Find where the given text appears and provide that cell's center as [x, y] coordinate. 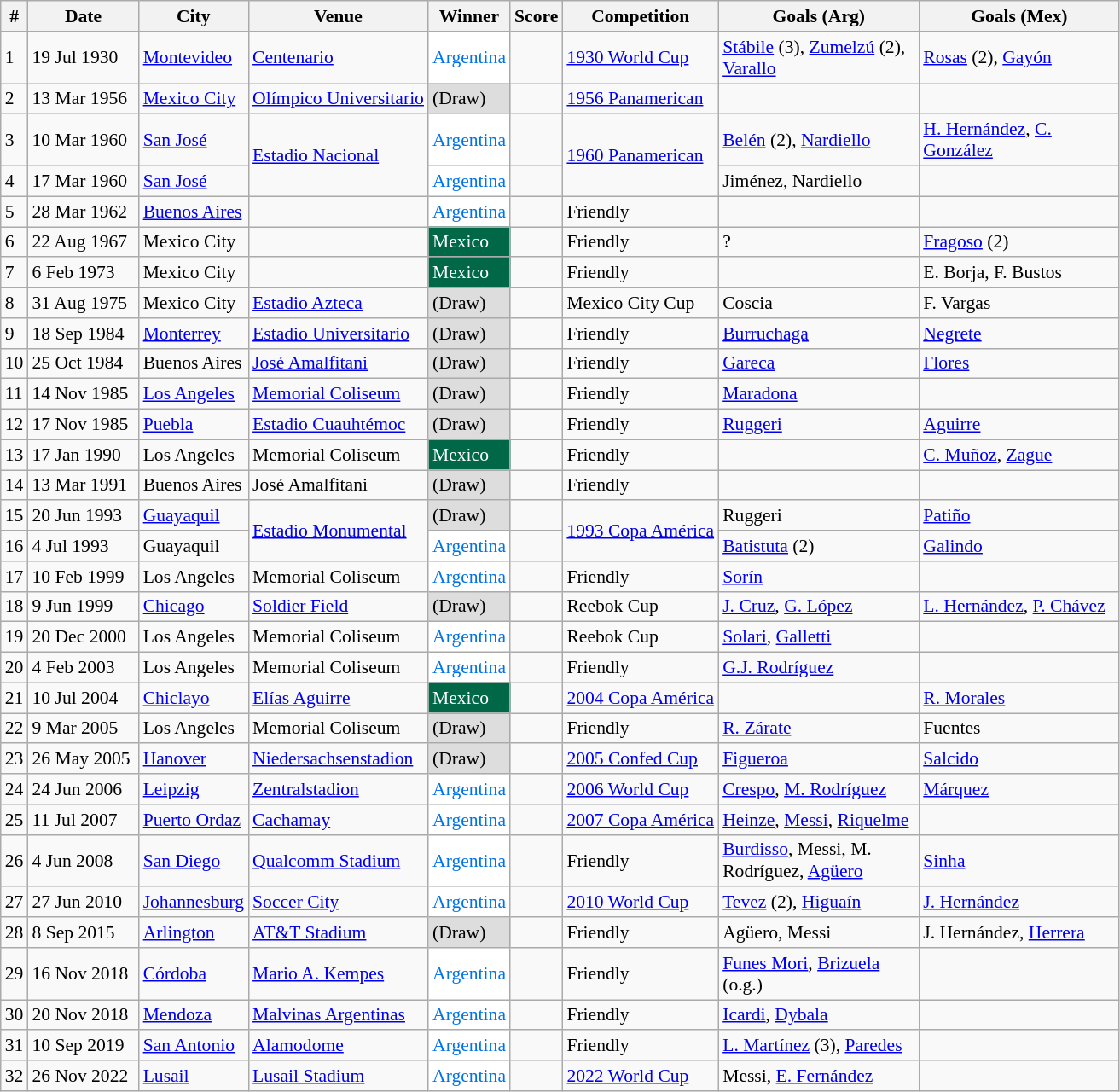
13 Mar 1991 [83, 485]
Sinha [1018, 860]
Estadio Cuauhtémoc [338, 425]
20 Jun 1993 [83, 516]
20 [15, 668]
Lusail Stadium [338, 1076]
21 [15, 698]
? [819, 242]
7 [15, 273]
Agüero, Messi [819, 932]
2006 World Cup [640, 789]
Fragoso (2) [1018, 242]
Niedersachsenstadion [338, 759]
Estadio Universitario [338, 334]
F. Vargas [1018, 303]
Messi, E. Fernández [819, 1076]
25 [15, 820]
Arlington [194, 932]
Coscia [819, 303]
E. Borja, F. Bustos [1018, 273]
19 [15, 637]
4 Jul 1993 [83, 546]
Negrete [1018, 334]
29 [15, 974]
# [15, 16]
Elías Aguirre [338, 698]
2022 World Cup [640, 1076]
18 Sep 1984 [83, 334]
AT&T Stadium [338, 932]
Score [536, 16]
31 Aug 1975 [83, 303]
Venue [338, 16]
1956 Panamerican [640, 99]
Zentralstadion [338, 789]
4 [15, 182]
20 Nov 2018 [83, 1015]
23 [15, 759]
15 [15, 516]
1960 Panamerican [640, 155]
24 Jun 2006 [83, 789]
J. Hernández, Herrera [1018, 932]
Olímpico Universitario [338, 99]
12 [15, 425]
Mendoza [194, 1015]
8 [15, 303]
H. Hernández, C. González [1018, 140]
13 Mar 1956 [83, 99]
Winner [469, 16]
Goals (Mex) [1018, 16]
Lusail [194, 1076]
Sorín [819, 577]
Jiménez, Nardiello [819, 182]
Johannesburg [194, 903]
Rosas (2), Gayón [1018, 58]
26 Nov 2022 [83, 1076]
Márquez [1018, 789]
Crespo, M. Rodríguez [819, 789]
4 Jun 2008 [83, 860]
Galindo [1018, 546]
Icardi, Dybala [819, 1015]
Estadio Nacional [338, 155]
J. Cruz, G. López [819, 607]
17 [15, 577]
19 Jul 1930 [83, 58]
3 [15, 140]
14 Nov 1985 [83, 394]
Figueroa [819, 759]
11 [15, 394]
16 Nov 2018 [83, 974]
1993 Copa América [640, 531]
2004 Copa América [640, 698]
Cachamay [338, 820]
2010 World Cup [640, 903]
9 [15, 334]
Chiclayo [194, 698]
L. Martínez (3), Paredes [819, 1046]
10 Feb 1999 [83, 577]
9 Jun 1999 [83, 607]
32 [15, 1076]
1930 World Cup [640, 58]
Soldier Field [338, 607]
Monterrey [194, 334]
G.J. Rodríguez [819, 668]
Aguirre [1018, 425]
Soccer City [338, 903]
Tevez (2), Higuaín [819, 903]
Hanover [194, 759]
Gareca [819, 363]
Estadio Azteca [338, 303]
San Diego [194, 860]
6 Feb 1973 [83, 273]
9 Mar 2005 [83, 729]
Heinze, Messi, Riquelme [819, 820]
Burdisso, Messi, M. Rodríguez, Agüero [819, 860]
Mexico City Cup [640, 303]
6 [15, 242]
Competition [640, 16]
Salcido [1018, 759]
26 [15, 860]
25 Oct 1984 [83, 363]
Batistuta (2) [819, 546]
28 Mar 1962 [83, 212]
13 [15, 455]
Puerto Ordaz [194, 820]
Córdoba [194, 974]
J. Hernández [1018, 903]
Belén (2), Nardiello [819, 140]
Date [83, 16]
14 [15, 485]
4 Feb 2003 [83, 668]
Chicago [194, 607]
Stábile (3), Zumelzú (2), Varallo [819, 58]
R. Morales [1018, 698]
Alamodome [338, 1046]
C. Muñoz, Zague [1018, 455]
28 [15, 932]
Patiño [1018, 516]
17 Jan 1990 [83, 455]
22 Aug 1967 [83, 242]
10 Mar 1960 [83, 140]
8 Sep 2015 [83, 932]
R. Zárate [819, 729]
Puebla [194, 425]
Mario A. Kempes [338, 974]
San Antonio [194, 1046]
11 Jul 2007 [83, 820]
10 Sep 2019 [83, 1046]
18 [15, 607]
Solari, Galletti [819, 637]
Qualcomm Stadium [338, 860]
Goals (Arg) [819, 16]
24 [15, 789]
Maradona [819, 394]
27 [15, 903]
Fuentes [1018, 729]
30 [15, 1015]
Leipzig [194, 789]
16 [15, 546]
22 [15, 729]
Montevideo [194, 58]
Malvinas Argentinas [338, 1015]
10 [15, 363]
20 Dec 2000 [83, 637]
Funes Mori, Brizuela (o.g.) [819, 974]
10 Jul 2004 [83, 698]
5 [15, 212]
Burruchaga [819, 334]
27 Jun 2010 [83, 903]
2007 Copa América [640, 820]
2005 Confed Cup [640, 759]
1 [15, 58]
2 [15, 99]
Estadio Monumental [338, 531]
31 [15, 1046]
City [194, 16]
Flores [1018, 363]
Centenario [338, 58]
17 Mar 1960 [83, 182]
17 Nov 1985 [83, 425]
L. Hernández, P. Chávez [1018, 607]
26 May 2005 [83, 759]
